Extract the (X, Y) coordinate from the center of the cell holding the provided text.  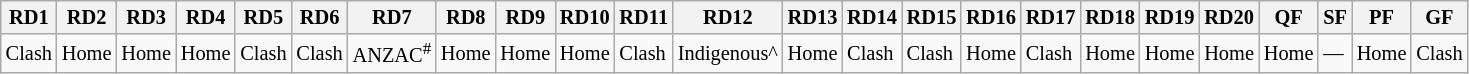
RD20 (1229, 17)
RD19 (1170, 17)
RD6 (319, 17)
RD11 (644, 17)
RD12 (728, 17)
Indigenous^ (728, 54)
GF (1439, 17)
RD13 (813, 17)
RD9 (526, 17)
RD7 (392, 17)
RD16 (991, 17)
RD2 (87, 17)
RD18 (1110, 17)
ANZAC# (392, 54)
PF (1382, 17)
RD4 (206, 17)
RD14 (872, 17)
RD8 (466, 17)
RD17 (1051, 17)
SF (1334, 17)
— (1334, 54)
RD3 (146, 17)
RD10 (585, 17)
RD5 (263, 17)
RD15 (932, 17)
RD1 (29, 17)
QF (1289, 17)
